Scan for the cell matching the given text and deliver its (X, Y) coordinate at center. 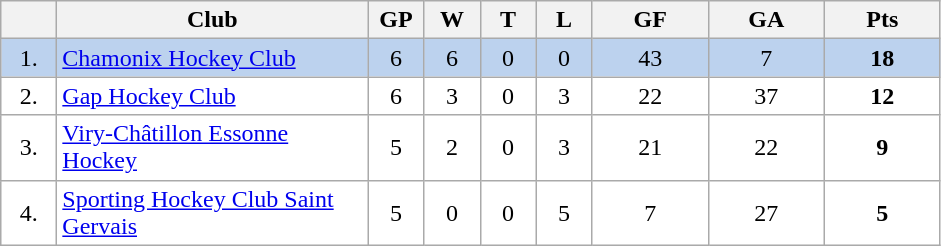
1. (29, 58)
12 (882, 96)
2 (452, 148)
GF (650, 20)
9 (882, 148)
W (452, 20)
Club (212, 20)
Chamonix Hockey Club (212, 58)
37 (766, 96)
Viry-Châtillon Essonne Hockey (212, 148)
Sporting Hockey Club Saint Gervais (212, 212)
T (508, 20)
21 (650, 148)
27 (766, 212)
3. (29, 148)
43 (650, 58)
Gap Hockey Club (212, 96)
Pts (882, 20)
18 (882, 58)
2. (29, 96)
4. (29, 212)
L (564, 20)
GA (766, 20)
GP (396, 20)
